For the text-containing cell, return its midpoint in [X, Y] coordinate format. 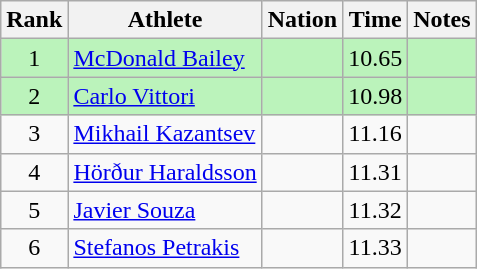
6 [34, 248]
Nation [302, 20]
10.98 [376, 96]
11.32 [376, 210]
5 [34, 210]
Athlete [165, 20]
11.16 [376, 134]
2 [34, 96]
11.31 [376, 172]
3 [34, 134]
Hörður Haraldsson [165, 172]
10.65 [376, 58]
Rank [34, 20]
Notes [442, 20]
McDonald Bailey [165, 58]
Carlo Vittori [165, 96]
1 [34, 58]
11.33 [376, 248]
4 [34, 172]
Stefanos Petrakis [165, 248]
Time [376, 20]
Javier Souza [165, 210]
Mikhail Kazantsev [165, 134]
